Determine the [X, Y] coordinate at the center of the cell enclosing the given text.  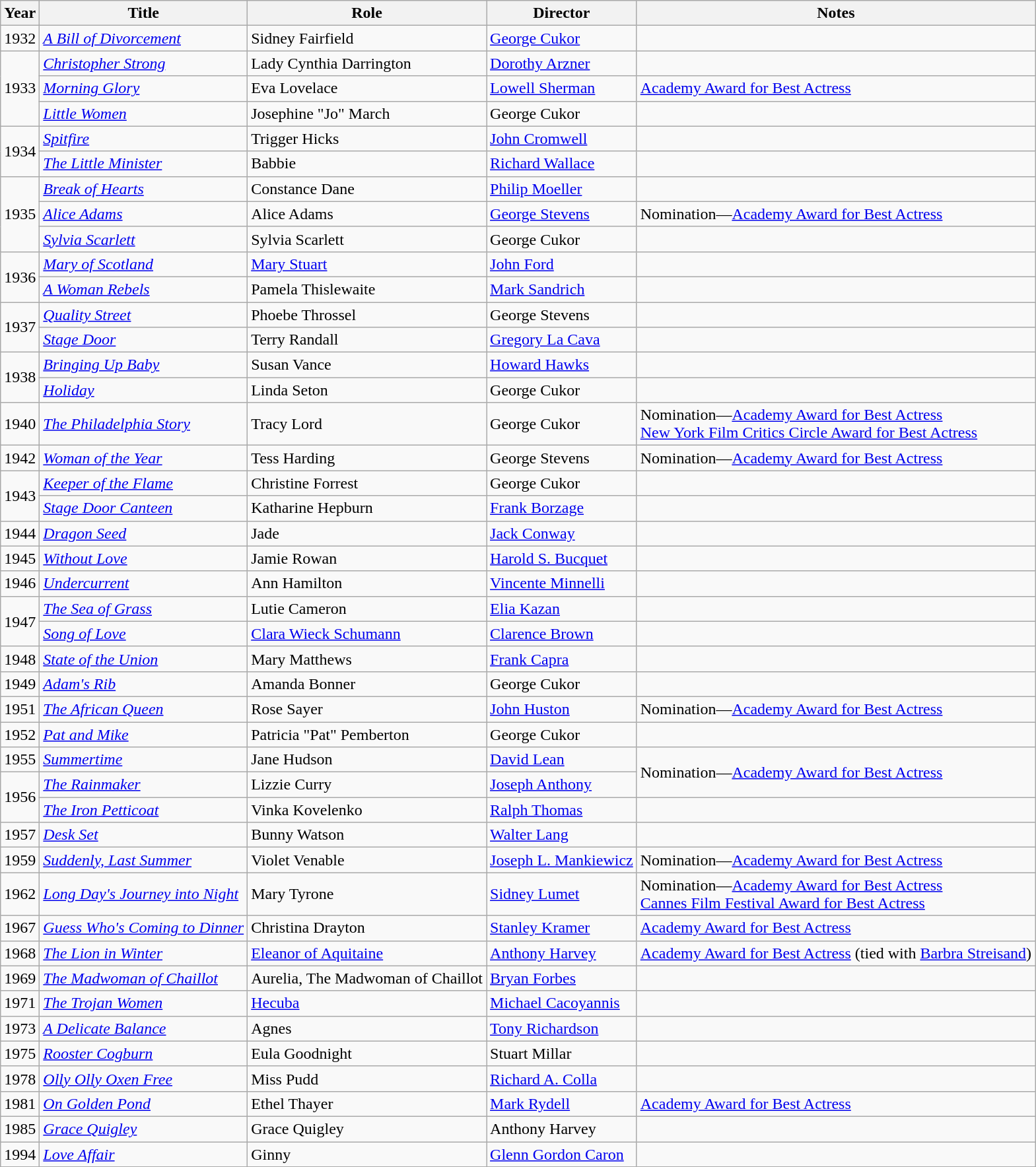
Christopher Strong [144, 63]
Vinka Kovelenko [367, 810]
Stage Door [144, 340]
Lowell Sherman [562, 88]
Keeper of the Flame [144, 483]
Tess Harding [367, 458]
Hecuba [367, 1003]
Mary Stuart [367, 264]
Nomination—Academy Award for Best Actress Cannes Film Festival Award for Best Actress [836, 894]
Amanda Bonner [367, 684]
Terry Randall [367, 340]
Dorothy Arzner [562, 63]
Lady Cynthia Darrington [367, 63]
Tracy Lord [367, 424]
Mark Rydell [562, 1104]
Josephine "Jo" March [367, 114]
Vincente Minnelli [562, 583]
The African Queen [144, 709]
1937 [20, 327]
Joseph Anthony [562, 785]
1985 [20, 1129]
John Ford [562, 264]
Mary of Scotland [144, 264]
Lutie Cameron [367, 609]
On Golden Pond [144, 1104]
1947 [20, 621]
1932 [20, 38]
Mark Sandrich [562, 289]
Harold S. Bucquet [562, 558]
Tony Richardson [562, 1028]
Desk Set [144, 835]
Walter Lang [562, 835]
1959 [20, 860]
Glenn Gordon Caron [562, 1154]
Elia Kazan [562, 609]
1943 [20, 496]
Christina Drayton [367, 928]
Lizzie Curry [367, 785]
Bunny Watson [367, 835]
Academy Award for Best Actress (tied with Barbra Streisand) [836, 953]
1971 [20, 1003]
1956 [20, 797]
John Huston [562, 709]
Patricia "Pat" Pemberton [367, 735]
Violet Venable [367, 860]
1934 [20, 151]
Frank Capra [562, 659]
Love Affair [144, 1154]
Ann Hamilton [367, 583]
Richard Wallace [562, 164]
Constance Dane [367, 189]
Katharine Hepburn [367, 508]
1962 [20, 894]
State of the Union [144, 659]
1975 [20, 1053]
Sidney Fairfield [367, 38]
Mary Matthews [367, 659]
Clara Wieck Schumann [367, 634]
Pat and Mike [144, 735]
Mary Tyrone [367, 894]
Rose Sayer [367, 709]
Miss Pudd [367, 1079]
Notes [836, 13]
Song of Love [144, 634]
Pamela Thislewaite [367, 289]
A Bill of Divorcement [144, 38]
Without Love [144, 558]
Holiday [144, 390]
The Rainmaker [144, 785]
Woman of the Year [144, 458]
Richard A. Colla [562, 1079]
Spitfire [144, 139]
Jamie Rowan [367, 558]
Eula Goodnight [367, 1053]
Bringing Up Baby [144, 365]
Susan Vance [367, 365]
Ginny [367, 1154]
Ralph Thomas [562, 810]
Title [144, 13]
David Lean [562, 760]
Joseph L. Mankiewicz [562, 860]
Long Day's Journey into Night [144, 894]
Suddenly, Last Summer [144, 860]
Sidney Lumet [562, 894]
1952 [20, 735]
Christine Forrest [367, 483]
1944 [20, 533]
The Sea of Grass [144, 609]
1935 [20, 214]
The Madwoman of Chaillot [144, 978]
Year [20, 13]
A Delicate Balance [144, 1028]
A Woman Rebels [144, 289]
1981 [20, 1104]
The Iron Petticoat [144, 810]
Rooster Cogburn [144, 1053]
1973 [20, 1028]
Dragon Seed [144, 533]
Howard Hawks [562, 365]
Agnes [367, 1028]
Ethel Thayer [367, 1104]
1951 [20, 709]
1942 [20, 458]
1940 [20, 424]
The Trojan Women [144, 1003]
Bryan Forbes [562, 978]
1946 [20, 583]
Gregory La Cava [562, 340]
Eva Lovelace [367, 88]
1936 [20, 277]
Adam's Rib [144, 684]
1949 [20, 684]
1933 [20, 88]
The Philadelphia Story [144, 424]
Undercurrent [144, 583]
1967 [20, 928]
1978 [20, 1079]
Morning Glory [144, 88]
Babbie [367, 164]
Jade [367, 533]
Little Women [144, 114]
Role [367, 13]
1938 [20, 378]
Clarence Brown [562, 634]
Stuart Millar [562, 1053]
1968 [20, 953]
Quality Street [144, 315]
Stanley Kramer [562, 928]
Aurelia, The Madwoman of Chaillot [367, 978]
Jack Conway [562, 533]
Olly Olly Oxen Free [144, 1079]
Nomination—Academy Award for Best Actress New York Film Critics Circle Award for Best Actress [836, 424]
1945 [20, 558]
Director [562, 13]
1957 [20, 835]
Guess Who's Coming to Dinner [144, 928]
Summertime [144, 760]
Stage Door Canteen [144, 508]
Jane Hudson [367, 760]
1948 [20, 659]
Eleanor of Aquitaine [367, 953]
1969 [20, 978]
Trigger Hicks [367, 139]
The Little Minister [144, 164]
The Lion in Winter [144, 953]
1955 [20, 760]
John Cromwell [562, 139]
Linda Seton [367, 390]
Break of Hearts [144, 189]
Phoebe Throssel [367, 315]
Frank Borzage [562, 508]
1994 [20, 1154]
Michael Cacoyannis [562, 1003]
Philip Moeller [562, 189]
